Capture the cell that displays the provided text and extract its [x, y] central coordinate. 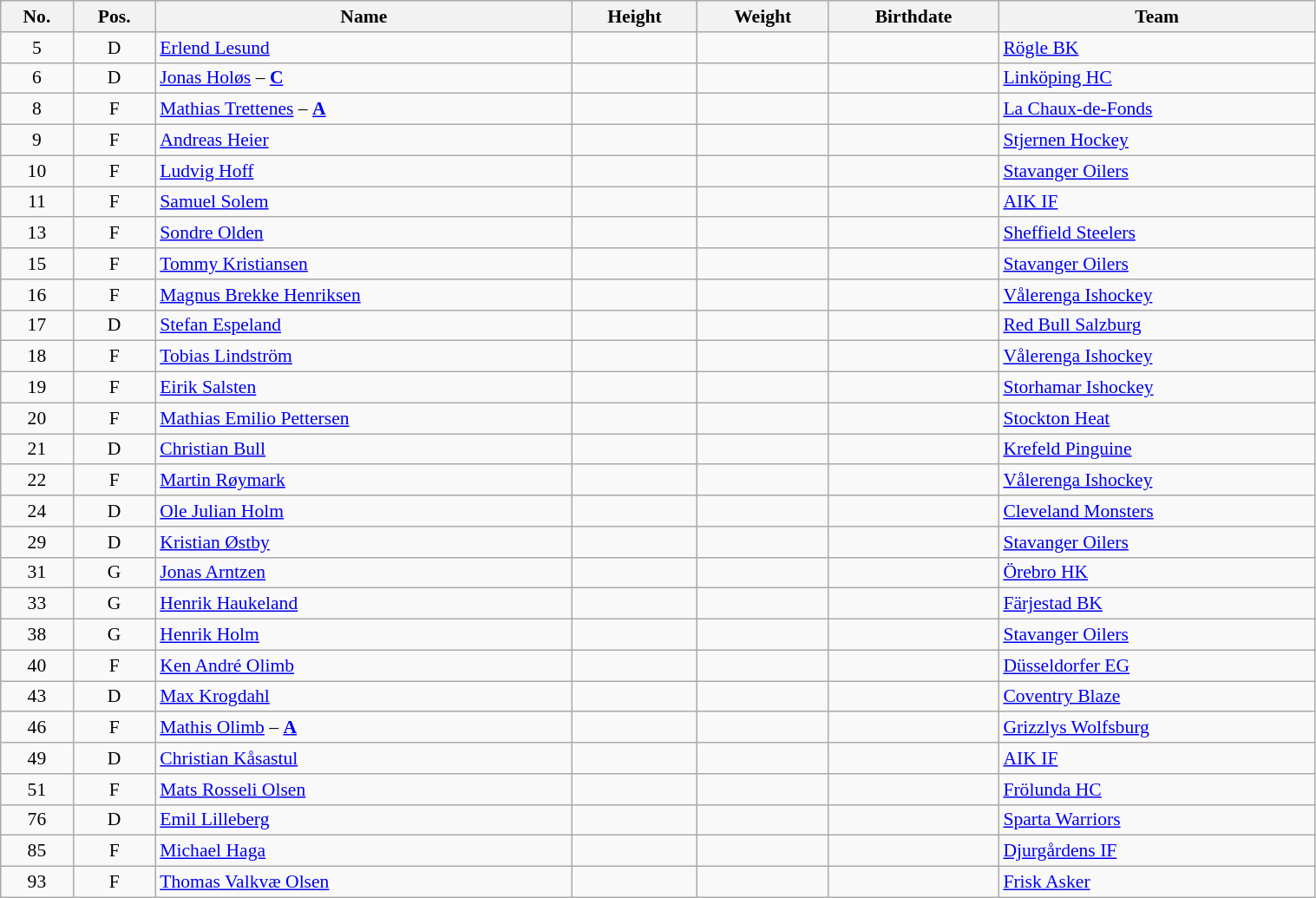
Djurgårdens IF [1157, 851]
Färjestad BK [1157, 604]
22 [36, 481]
40 [36, 665]
Emil Lilleberg [363, 820]
Ole Julian Holm [363, 511]
16 [36, 295]
Mathias Trettenes – A [363, 109]
19 [36, 388]
13 [36, 233]
21 [36, 449]
Tommy Kristiansen [363, 264]
Storhamar Ishockey [1157, 388]
Red Bull Salzburg [1157, 325]
Stockton Heat [1157, 418]
Birthdate [914, 16]
11 [36, 202]
La Chaux-de-Fonds [1157, 109]
Martin Røymark [363, 481]
Coventry Blaze [1157, 697]
Mathis Olimb – A [363, 728]
31 [36, 573]
Cleveland Monsters [1157, 511]
Christian Kåsastul [363, 758]
Jonas Arntzen [363, 573]
Ludvig Hoff [363, 171]
Thomas Valkvæ Olsen [363, 882]
29 [36, 542]
Magnus Brekke Henriksen [363, 295]
9 [36, 141]
Tobias Lindström [363, 357]
Frölunda HC [1157, 790]
5 [36, 48]
33 [36, 604]
Mats Rosseli Olsen [363, 790]
Grizzlys Wolfsburg [1157, 728]
Rögle BK [1157, 48]
43 [36, 697]
93 [36, 882]
Name [363, 16]
Krefeld Pinguine [1157, 449]
18 [36, 357]
Weight [763, 16]
46 [36, 728]
Örebro HK [1157, 573]
Eirik Salsten [363, 388]
Linköping HC [1157, 78]
Team [1157, 16]
Max Krogdahl [363, 697]
51 [36, 790]
20 [36, 418]
85 [36, 851]
Stjernen Hockey [1157, 141]
6 [36, 78]
17 [36, 325]
Jonas Holøs – C [363, 78]
Erlend Lesund [363, 48]
Henrik Haukeland [363, 604]
Düsseldorfer EG [1157, 665]
Michael Haga [363, 851]
Frisk Asker [1157, 882]
Sparta Warriors [1157, 820]
Ken André Olimb [363, 665]
24 [36, 511]
Henrik Holm [363, 635]
No. [36, 16]
Sondre Olden [363, 233]
Mathias Emilio Pettersen [363, 418]
Christian Bull [363, 449]
10 [36, 171]
Stefan Espeland [363, 325]
8 [36, 109]
38 [36, 635]
76 [36, 820]
Height [634, 16]
Samuel Solem [363, 202]
Sheffield Steelers [1157, 233]
Kristian Østby [363, 542]
15 [36, 264]
Pos. [115, 16]
Andreas Heier [363, 141]
49 [36, 758]
